Return [X, Y] of the center of cell containing provided text 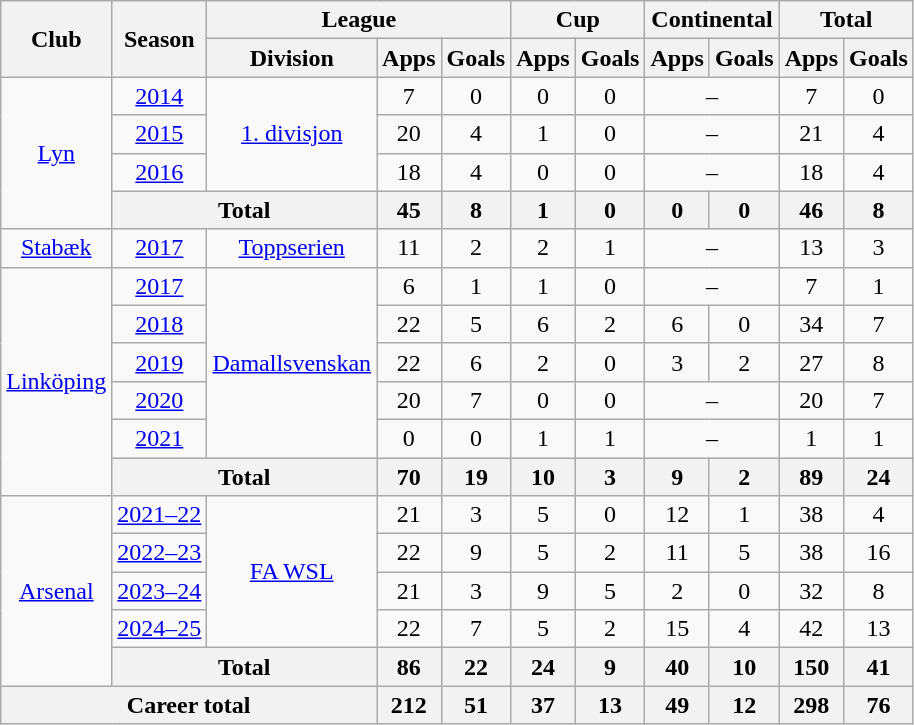
15 [677, 629]
Damallsvenskan [292, 362]
Arsenal [56, 591]
2021–22 [160, 515]
76 [879, 705]
Season [160, 39]
45 [409, 210]
Division [292, 58]
32 [811, 591]
49 [677, 705]
2019 [160, 362]
Career total [189, 705]
2016 [160, 172]
Continental [712, 20]
2024–25 [160, 629]
34 [811, 324]
27 [811, 362]
37 [543, 705]
150 [811, 667]
40 [677, 667]
2022–23 [160, 553]
46 [811, 210]
1. divisjon [292, 134]
89 [811, 477]
70 [409, 477]
19 [476, 477]
42 [811, 629]
2020 [160, 400]
League [359, 20]
2023–24 [160, 591]
298 [811, 705]
FA WSL [292, 572]
Lyn [56, 153]
86 [409, 667]
2014 [160, 96]
Club [56, 39]
41 [879, 667]
Toppserien [292, 248]
16 [879, 553]
2021 [160, 438]
2018 [160, 324]
51 [476, 705]
212 [409, 705]
Linköping [56, 381]
Cup [578, 20]
Stabæk [56, 248]
2015 [160, 134]
